Scan for the cell matching the given text and deliver its (x, y) coordinate at center. 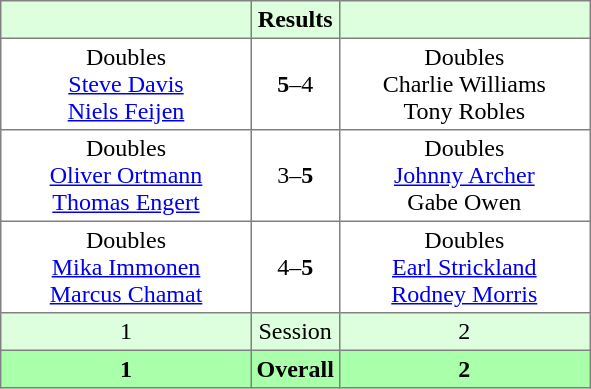
Session (295, 332)
DoublesMika ImmonenMarcus Chamat (126, 267)
4–5 (295, 267)
DoublesCharlie WilliamsTony Robles (464, 84)
Results (295, 20)
3–5 (295, 176)
DoublesSteve DavisNiels Feijen (126, 84)
Overall (295, 369)
DoublesJohnny ArcherGabe Owen (464, 176)
5–4 (295, 84)
DoublesEarl StricklandRodney Morris (464, 267)
DoublesOliver OrtmannThomas Engert (126, 176)
